Output the (X, Y) coordinate of the center of the cell containing the given text.  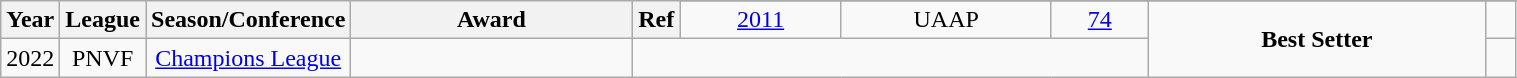
2022 (30, 58)
Ref (656, 20)
Award (492, 20)
UAAP (946, 20)
PNVF (103, 58)
2011 (760, 20)
Best Setter (1316, 39)
Year (30, 20)
Champions League (248, 58)
League (103, 20)
Season/Conference (248, 20)
74 (1100, 20)
